Identify which cell holds the provided text, then report its (x, y) central coordinate. 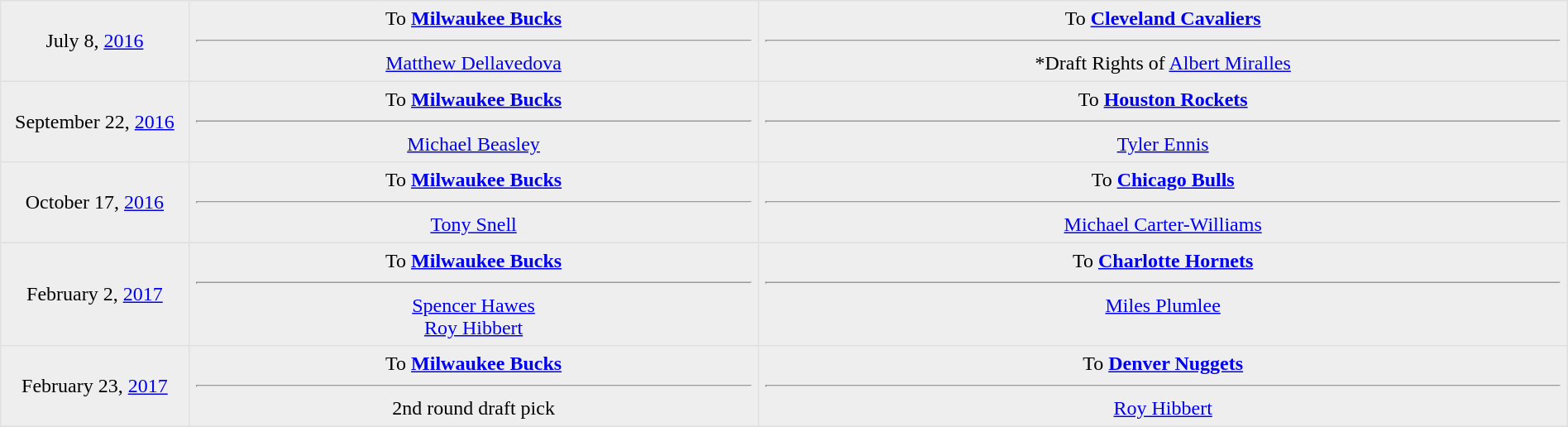
To Chicago BullsMichael Carter-Williams (1163, 203)
July 8, 2016 (94, 41)
To Denver NuggetsRoy Hibbert (1163, 386)
To Cleveland Cavaliers*Draft Rights of Albert Miralles (1163, 41)
To Milwaukee Bucks2nd round draft pick (473, 386)
To Milwaukee BucksTony Snell (473, 203)
February 23, 2017 (94, 386)
February 2, 2017 (94, 294)
To Milwaukee BucksMatthew Dellavedova (473, 41)
October 17, 2016 (94, 203)
To Houston RocketsTyler Ennis (1163, 122)
To Milwaukee BucksSpencer HawesRoy Hibbert (473, 294)
To Milwaukee BucksMichael Beasley (473, 122)
To Charlotte HornetsMiles Plumlee (1163, 294)
September 22, 2016 (94, 122)
